Detect which cell encompasses the target text, then output its [X, Y] center coordinate. 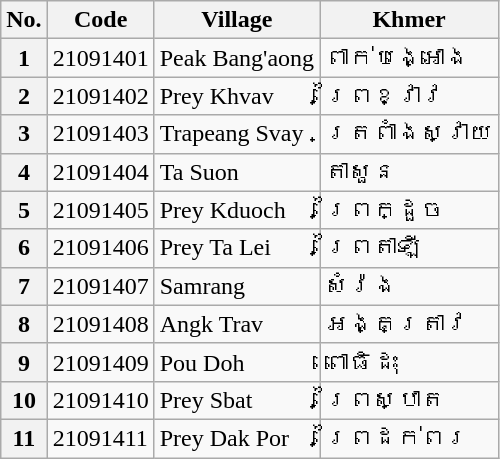
10 [24, 400]
Village [236, 20]
21091402 [100, 96]
ព្រៃខ្វាវ [410, 96]
21091410 [100, 400]
ត្រពាំងស្វាយ [410, 134]
Prey Ta Lei [236, 248]
Prey Kduoch [236, 210]
21091409 [100, 362]
No. [24, 20]
អង្គត្រាវ [410, 324]
21091405 [100, 210]
ព្រៃដក់ពរ [410, 438]
21091403 [100, 134]
21091404 [100, 172]
4 [24, 172]
21091406 [100, 248]
Prey Dak Por [236, 438]
ព្រៃតាឡី [410, 248]
Peak Bang'aong [236, 58]
1 [24, 58]
6 [24, 248]
Samrang [236, 286]
Pou Doh [236, 362]
3 [24, 134]
21091408 [100, 324]
7 [24, 286]
សំរ៉ង [410, 286]
9 [24, 362]
11 [24, 438]
21091401 [100, 58]
ព្រៃក្ដួច [410, 210]
ព្រៃស្បាត [410, 400]
21091407 [100, 286]
5 [24, 210]
Ta Suon [236, 172]
Prey Sbat [236, 400]
2 [24, 96]
ពោធិដុះ [410, 362]
Code [100, 20]
Trapeang Svay [236, 134]
21091411 [100, 438]
8 [24, 324]
Khmer [410, 20]
ពាក់បង្អោង [410, 58]
Prey Khvav [236, 96]
តាសួន [410, 172]
Angk Trav [236, 324]
